Pinpoint the cell where the given text exists, returning its (X, Y) midpoint coordinate. 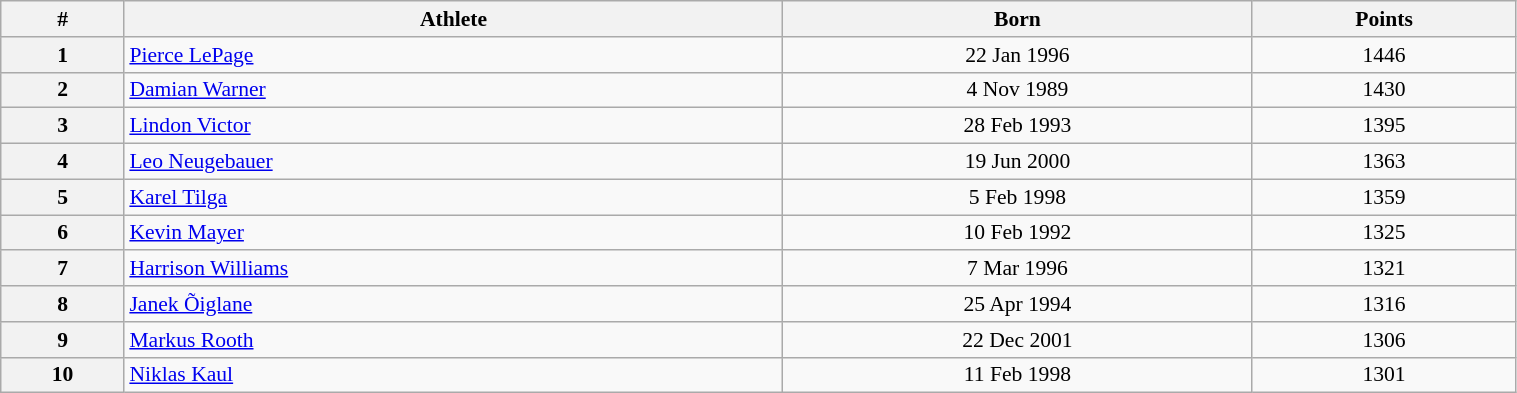
# (63, 19)
Karel Tilga (453, 197)
Markus Rooth (453, 340)
1395 (1384, 126)
3 (63, 126)
1359 (1384, 197)
11 Feb 1998 (1018, 375)
6 (63, 233)
8 (63, 304)
Kevin Mayer (453, 233)
Leo Neugebauer (453, 162)
Janek Õiglane (453, 304)
1430 (1384, 90)
10 (63, 375)
1 (63, 55)
Damian Warner (453, 90)
9 (63, 340)
2 (63, 90)
25 Apr 1994 (1018, 304)
Pierce LePage (453, 55)
5 (63, 197)
22 Jan 1996 (1018, 55)
Harrison Williams (453, 269)
1316 (1384, 304)
Athlete (453, 19)
7 Mar 1996 (1018, 269)
Born (1018, 19)
1301 (1384, 375)
22 Dec 2001 (1018, 340)
5 Feb 1998 (1018, 197)
1306 (1384, 340)
1321 (1384, 269)
28 Feb 1993 (1018, 126)
1446 (1384, 55)
4 (63, 162)
4 Nov 1989 (1018, 90)
10 Feb 1992 (1018, 233)
19 Jun 2000 (1018, 162)
Niklas Kaul (453, 375)
Lindon Victor (453, 126)
7 (63, 269)
1325 (1384, 233)
Points (1384, 19)
1363 (1384, 162)
